Search for the cell housing the specified text and yield its [x, y] center coordinate. 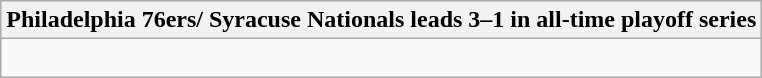
Philadelphia 76ers/ Syracuse Nationals leads 3–1 in all-time playoff series [382, 20]
